Determine the (x, y) coordinate at the center of the cell enclosing the given text.  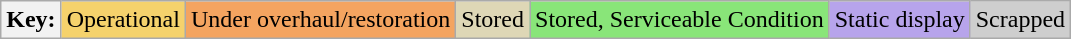
Under overhaul/restoration (320, 20)
Static display (900, 20)
Stored (493, 20)
Key: (31, 20)
Stored, Serviceable Condition (680, 20)
Scrapped (1020, 20)
Operational (123, 20)
